Determine the [x, y] coordinate at the center of the cell enclosing the given text.  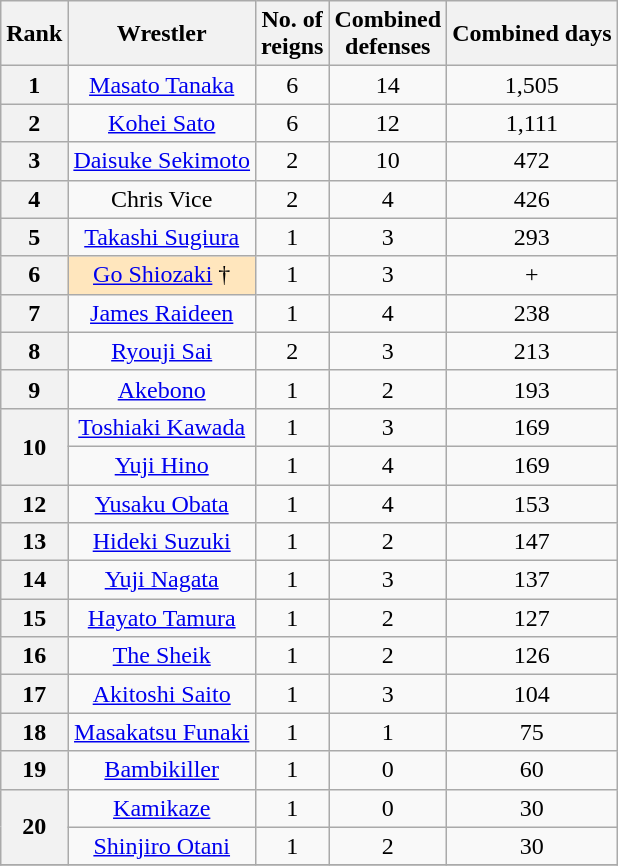
193 [532, 389]
Yusaku Obata [162, 503]
7 [34, 313]
60 [532, 770]
16 [34, 656]
19 [34, 770]
Shinjiro Otani [162, 846]
238 [532, 313]
Combineddefenses [388, 34]
Ryouji Sai [162, 351]
5 [34, 237]
20 [34, 827]
Go Shiozaki † [162, 275]
104 [532, 694]
13 [34, 542]
293 [532, 237]
Kohei Sato [162, 123]
Rank [34, 34]
Hayato Tamura [162, 618]
Masakatsu Funaki [162, 732]
147 [532, 542]
17 [34, 694]
No. ofreigns [292, 34]
126 [532, 656]
James Raideen [162, 313]
18 [34, 732]
Akitoshi Saito [162, 694]
Chris Vice [162, 199]
15 [34, 618]
The Sheik [162, 656]
Hideki Suzuki [162, 542]
Masato Tanaka [162, 85]
8 [34, 351]
+ [532, 275]
153 [532, 503]
Takashi Sugiura [162, 237]
Daisuke Sekimoto [162, 161]
426 [532, 199]
137 [532, 580]
Bambikiller [162, 770]
Toshiaki Kawada [162, 427]
75 [532, 732]
Akebono [162, 389]
1,111 [532, 123]
Yuji Nagata [162, 580]
Wrestler [162, 34]
472 [532, 161]
Kamikaze [162, 808]
127 [532, 618]
9 [34, 389]
213 [532, 351]
Yuji Hino [162, 465]
1,505 [532, 85]
Combined days [532, 34]
